Find where the given text appears and provide that cell's center as [X, Y] coordinate. 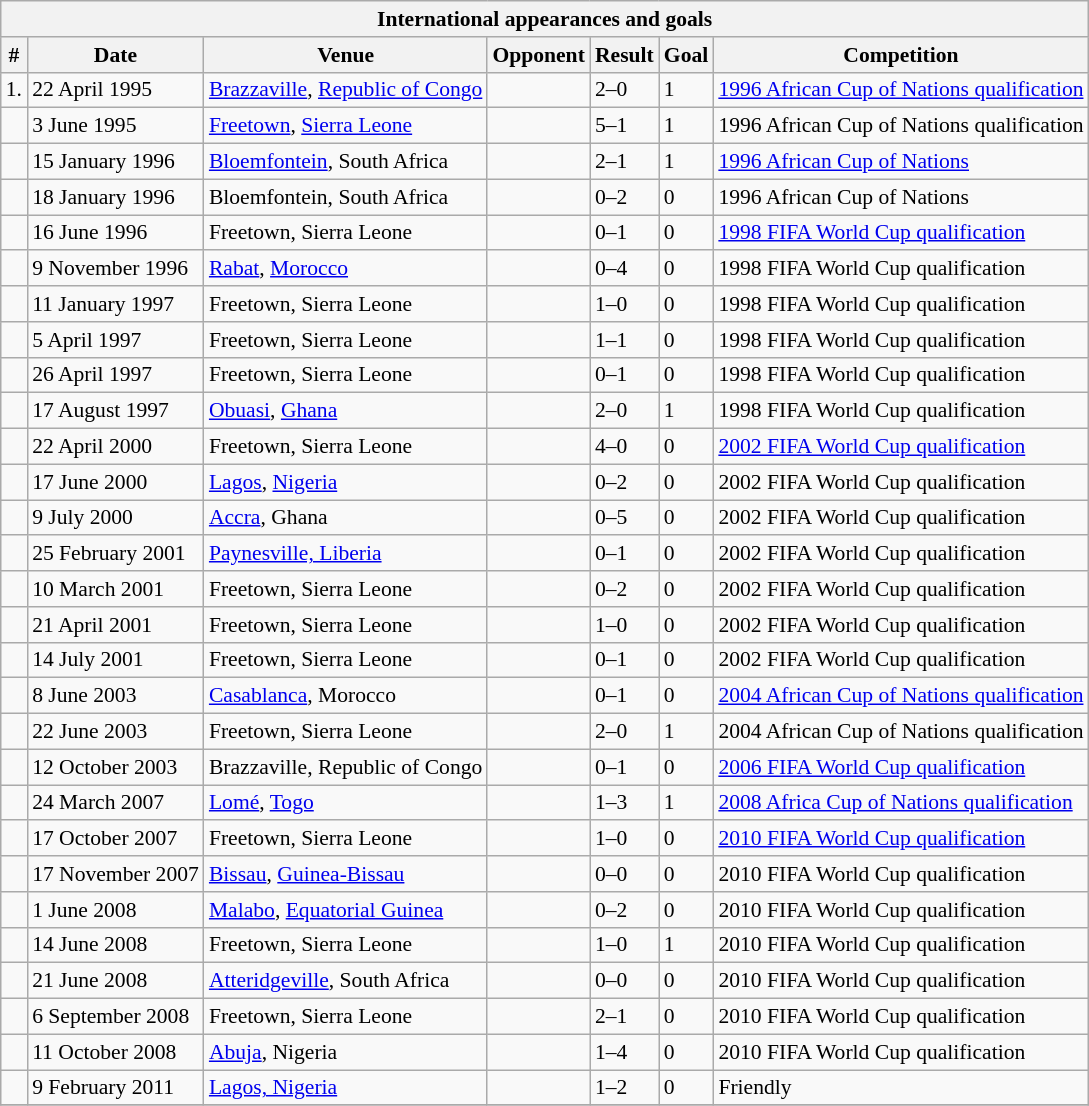
Abuja, Nigeria [346, 1052]
3 June 1995 [116, 126]
22 April 2000 [116, 447]
14 July 2001 [116, 660]
17 June 2000 [116, 482]
11 October 2008 [116, 1052]
9 July 2000 [116, 518]
Friendly [900, 1088]
25 February 2001 [116, 554]
Result [624, 55]
Malabo, Equatorial Guinea [346, 910]
9 February 2011 [116, 1088]
Lomé, Togo [346, 803]
0–4 [624, 269]
1–3 [624, 803]
18 January 1996 [116, 197]
Bissau, Guinea-Bissau [346, 874]
17 November 2007 [116, 874]
Goal [686, 55]
11 January 1997 [116, 304]
17 October 2007 [116, 839]
Date [116, 55]
8 June 2003 [116, 696]
5–1 [624, 126]
1–4 [624, 1052]
21 June 2008 [116, 981]
2008 Africa Cup of Nations qualification [900, 803]
1–1 [624, 340]
2006 FIFA World Cup qualification [900, 767]
0–5 [624, 518]
Rabat, Morocco [346, 269]
21 April 2001 [116, 625]
Opponent [538, 55]
Competition [900, 55]
14 June 2008 [116, 945]
1–2 [624, 1088]
Atteridgeville, South Africa [346, 981]
17 August 1997 [116, 411]
Casablanca, Morocco [346, 696]
6 September 2008 [116, 1017]
1 June 2008 [116, 910]
16 June 1996 [116, 233]
Venue [346, 55]
Paynesville, Liberia [346, 554]
# [14, 55]
22 April 1995 [116, 90]
9 November 1996 [116, 269]
International appearances and goals [545, 19]
10 March 2001 [116, 589]
26 April 1997 [116, 375]
4–0 [624, 447]
24 March 2007 [116, 803]
1. [14, 90]
Obuasi, Ghana [346, 411]
15 January 1996 [116, 162]
12 October 2003 [116, 767]
5 April 1997 [116, 340]
Accra, Ghana [346, 518]
22 June 2003 [116, 732]
